For the text-containing cell, return its midpoint in [x, y] coordinate format. 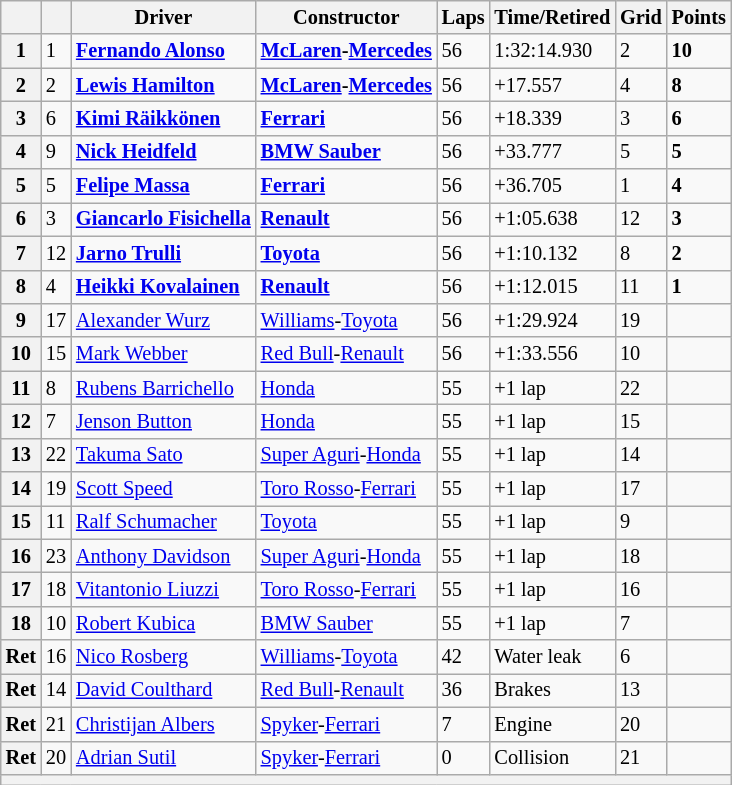
Kimi Räikkönen [164, 118]
+1:12.015 [552, 287]
David Coulthard [164, 690]
+33.777 [552, 152]
Constructor [346, 17]
Laps [464, 17]
Ralf Schumacher [164, 522]
Nico Rosberg [164, 657]
+1:10.132 [552, 253]
+1:33.556 [552, 354]
Water leak [552, 657]
Time/Retired [552, 17]
Collision [552, 758]
Fernando Alonso [164, 51]
Alexander Wurz [164, 320]
Jenson Button [164, 421]
+18.339 [552, 118]
+1:05.638 [552, 219]
Nick Heidfeld [164, 152]
Rubens Barrichello [164, 388]
+17.557 [552, 85]
Mark Webber [164, 354]
Vitantonio Liuzzi [164, 589]
Anthony Davidson [164, 556]
Christijan Albers [164, 724]
42 [464, 657]
Heikki Kovalainen [164, 287]
36 [464, 690]
Giancarlo Fisichella [164, 219]
1:32:14.930 [552, 51]
Points [699, 17]
Takuma Sato [164, 455]
Grid [641, 17]
Scott Speed [164, 489]
Brakes [552, 690]
Felipe Massa [164, 186]
Jarno Trulli [164, 253]
Robert Kubica [164, 623]
Driver [164, 17]
Engine [552, 724]
+1:29.924 [552, 320]
Lewis Hamilton [164, 85]
+36.705 [552, 186]
Adrian Sutil [164, 758]
23 [56, 556]
0 [464, 758]
